Identify which cell holds the provided text, then report its (x, y) central coordinate. 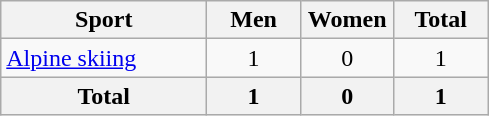
Women (347, 20)
Men (254, 20)
Sport (104, 20)
Alpine skiing (104, 58)
